Return [X, Y] of the center of cell containing provided text 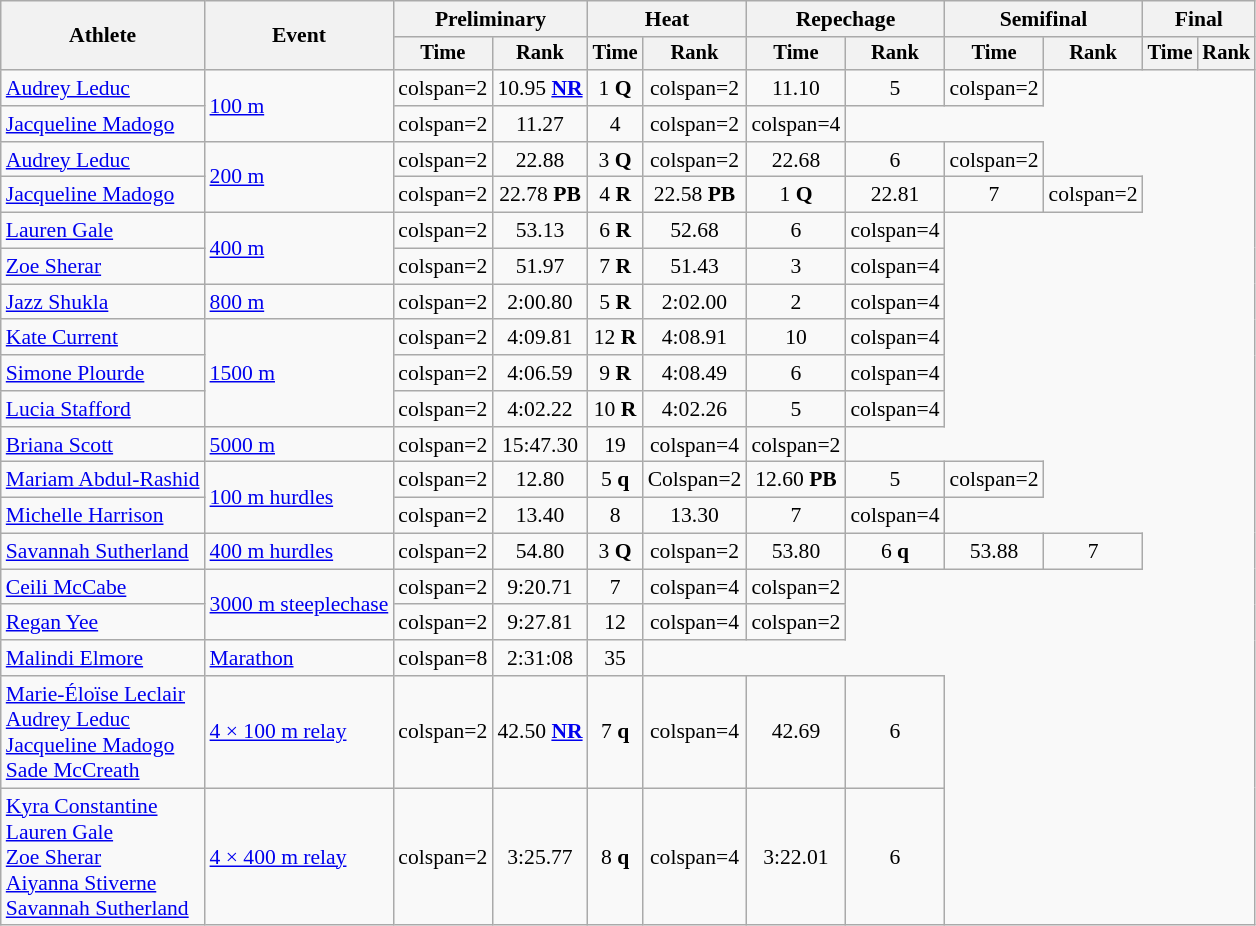
Lucia Stafford [103, 409]
4:08.49 [695, 373]
6 q [894, 552]
35 [616, 658]
12.80 [540, 480]
800 m [300, 302]
Ceili McCabe [103, 587]
Repechage [845, 19]
3 [796, 267]
9:20.71 [540, 587]
400 m hurdles [300, 552]
11.27 [540, 124]
Briana Scott [103, 445]
13.30 [695, 516]
4:02.26 [695, 409]
5000 m [300, 445]
4:06.59 [540, 373]
4:09.81 [540, 338]
19 [616, 445]
Athlete [103, 36]
13.40 [540, 516]
Final [1199, 19]
12 R [616, 338]
53.80 [796, 552]
Kyra ConstantineLauren GaleZoe SherarAiyanna StiverneSavannah Sutherland [103, 857]
42.50 NR [540, 732]
2:02.00 [695, 302]
5 R [616, 302]
Preliminary [490, 19]
9:27.81 [540, 623]
4 [616, 124]
10 R [616, 409]
3:25.77 [540, 857]
22.58 PB [695, 195]
9 R [616, 373]
22.68 [796, 160]
4 R [616, 195]
Regan Yee [103, 623]
11.10 [796, 88]
6 R [616, 231]
2:31:08 [540, 658]
51.43 [695, 267]
10.95 NR [540, 88]
Lauren Gale [103, 231]
53.88 [994, 552]
42.69 [796, 732]
Marathon [300, 658]
Heat [668, 19]
2:00.80 [540, 302]
54.80 [540, 552]
7 q [616, 732]
Savannah Sutherland [103, 552]
3:22.01 [796, 857]
Simone Plourde [103, 373]
22.81 [894, 195]
200 m [300, 178]
52.68 [695, 231]
Michelle Harrison [103, 516]
51.97 [540, 267]
3000 m steeplechase [300, 604]
4:08.91 [695, 338]
Zoe Sherar [103, 267]
4 × 400 m relay [300, 857]
12.60 PB [796, 480]
22.88 [540, 160]
100 m [300, 106]
7 R [616, 267]
8 q [616, 857]
2 [796, 302]
Jazz Shukla [103, 302]
22.78 PB [540, 195]
15:47.30 [540, 445]
5 q [616, 480]
Mariam Abdul-Rashid [103, 480]
8 [616, 516]
100 m hurdles [300, 498]
12 [616, 623]
53.13 [540, 231]
Semifinal [1044, 19]
1500 m [300, 374]
Marie-Éloïse LeclairAudrey LeducJacqueline MadogoSade McCreath [103, 732]
Event [300, 36]
4:02.22 [540, 409]
Colspan=2 [695, 480]
colspan=8 [442, 658]
4 × 100 m relay [300, 732]
400 m [300, 248]
Kate Current [103, 338]
10 [796, 338]
Malindi Elmore [103, 658]
